Search for the cell housing the specified text and yield its [x, y] center coordinate. 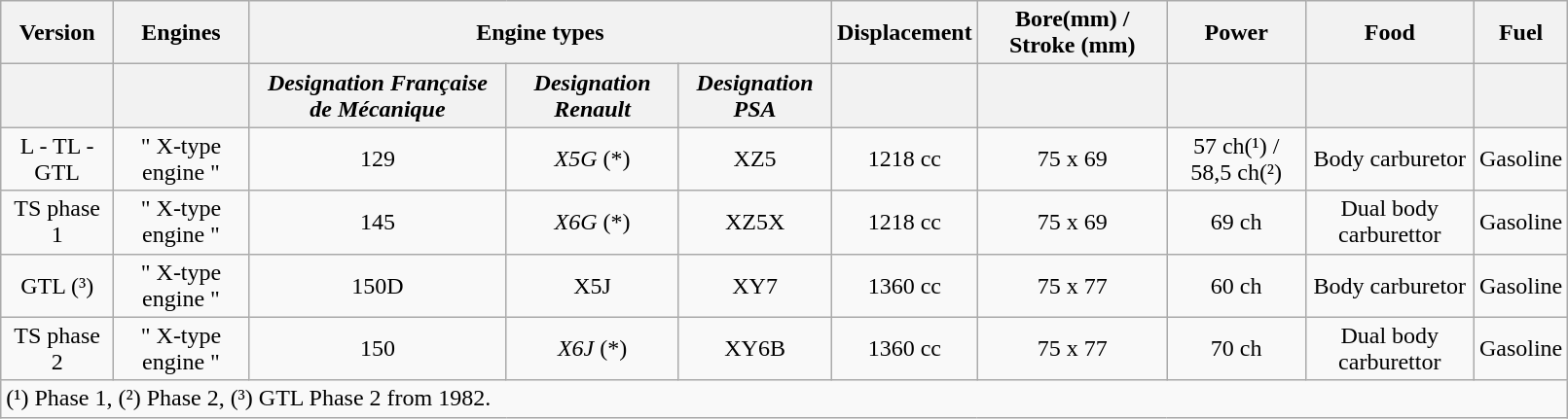
Fuel [1520, 33]
TS phase 1 [57, 222]
X5J [592, 286]
(¹) Phase 1, (²) Phase 2, (³) GTL Phase 2 from 1982. [784, 399]
Version [57, 33]
Food [1390, 33]
Displacement [904, 33]
Engines [181, 33]
150 [378, 348]
Power [1236, 33]
TS phase 2 [57, 348]
GTL (³) [57, 286]
X6J (*) [592, 348]
150D [378, 286]
70 ch [1236, 348]
Engine types [539, 33]
145 [378, 222]
Bore(mm) / Stroke (mm) [1073, 33]
57 ch(¹) / 58,5 ch(²) [1236, 159]
69 ch [1236, 222]
XZ5 [755, 159]
XY7 [755, 286]
Designation Renault [592, 95]
X6G (*) [592, 222]
Designation Française de Mécanique [378, 95]
129 [378, 159]
X5G (*) [592, 159]
Designation PSA [755, 95]
XZ5X [755, 222]
60 ch [1236, 286]
L - TL - GTL [57, 159]
XY6B [755, 348]
